Return the [X, Y] coordinate for the center point of the cell that contains the specified text.  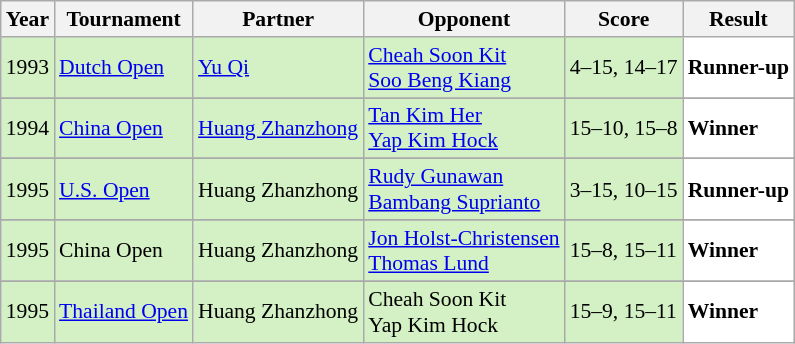
Jon Holst-Christensen Thomas Lund [464, 250]
Cheah Soon Kit Soo Beng Kiang [464, 68]
15–10, 15–8 [624, 128]
Tan Kim Her Yap Kim Hock [464, 128]
15–9, 15–11 [624, 312]
1993 [28, 68]
15–8, 15–11 [624, 250]
Score [624, 19]
Rudy Gunawan Bambang Suprianto [464, 190]
3–15, 10–15 [624, 190]
Cheah Soon Kit Yap Kim Hock [464, 312]
Partner [278, 19]
Year [28, 19]
Tournament [124, 19]
Dutch Open [124, 68]
Opponent [464, 19]
Result [738, 19]
1994 [28, 128]
U.S. Open [124, 190]
Thailand Open [124, 312]
Yu Qi [278, 68]
4–15, 14–17 [624, 68]
